Scan for the cell matching the given text and deliver its [x, y] coordinate at center. 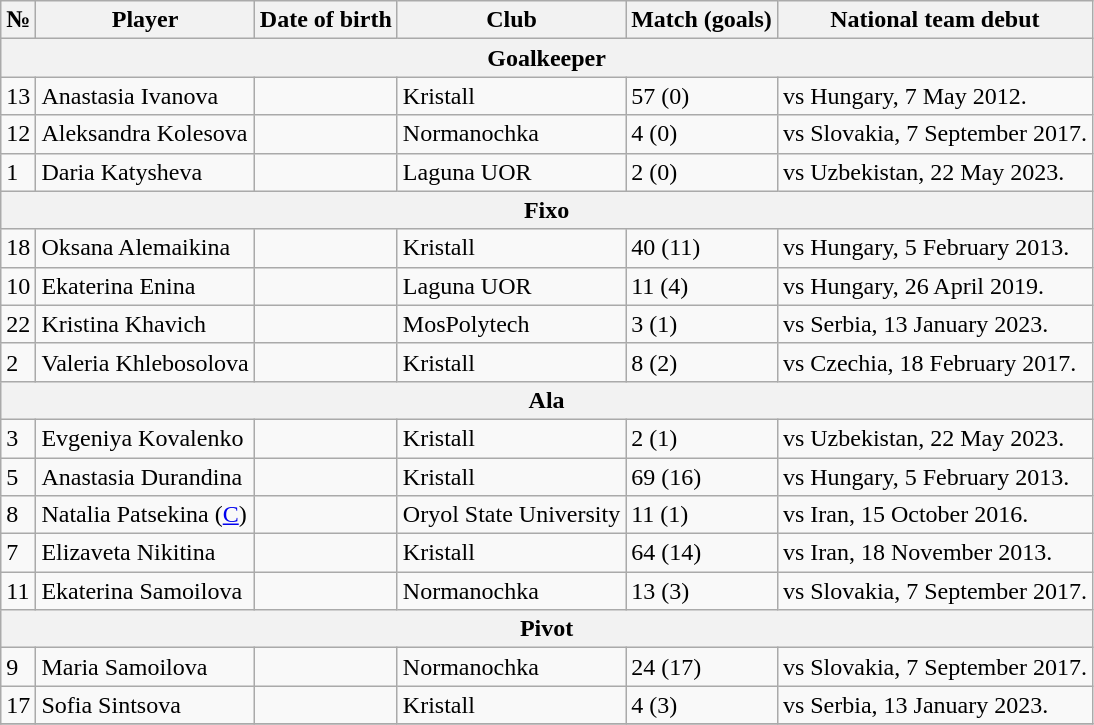
64 (14) [702, 553]
Date of birth [326, 20]
5 [18, 477]
4 (3) [702, 705]
3 (1) [702, 324]
Fixo [547, 210]
Daria Katysheva [145, 172]
Goalkeeper [547, 58]
Ekaterina Samoilova [145, 591]
Club [511, 20]
9 [18, 667]
40 (11) [702, 248]
Oryol State University [511, 515]
7 [18, 553]
8 (2) [702, 362]
11 [18, 591]
3 [18, 438]
Anastasia Ivanova [145, 96]
13 [18, 96]
Evgeniya Kovalenko [145, 438]
4 (0) [702, 134]
18 [18, 248]
Aleksandra Kolesova [145, 134]
Oksana Alemaikina [145, 248]
Sofia Sintsova [145, 705]
vs Iran, 18 November 2013. [934, 553]
22 [18, 324]
17 [18, 705]
№ [18, 20]
11 (4) [702, 286]
69 (16) [702, 477]
Natalia Patsekina (C) [145, 515]
10 [18, 286]
National team debut [934, 20]
vs Iran, 15 October 2016. [934, 515]
13 (3) [702, 591]
2 [18, 362]
vs Hungary, 26 April 2019. [934, 286]
Elizaveta Nikitina [145, 553]
vs Czechia, 18 February 2017. [934, 362]
Anastasia Durandina [145, 477]
Valeria Khlebosolova [145, 362]
Pivot [547, 629]
Kristina Khavich [145, 324]
24 (17) [702, 667]
vs Hungary, 7 May 2012. [934, 96]
12 [18, 134]
Ekaterina Enina [145, 286]
Ala [547, 400]
2 (0) [702, 172]
1 [18, 172]
8 [18, 515]
57 (0) [702, 96]
MosPolytech [511, 324]
2 (1) [702, 438]
11 (1) [702, 515]
Player [145, 20]
Maria Samoilova [145, 667]
Match (goals) [702, 20]
